For the text-containing cell, return its midpoint in [x, y] coordinate format. 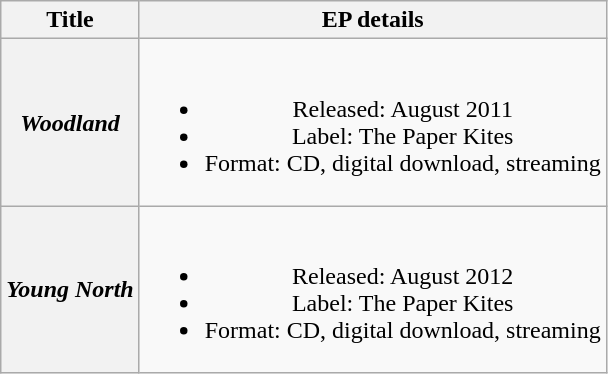
Released: August 2012Label: The Paper KitesFormat: CD, digital download, streaming [372, 290]
Released: August 2011Label: The Paper KitesFormat: CD, digital download, streaming [372, 122]
EP details [372, 20]
Woodland [70, 122]
Young North [70, 290]
Title [70, 20]
